Determine the [X, Y] coordinate at the center of the cell enclosing the given text.  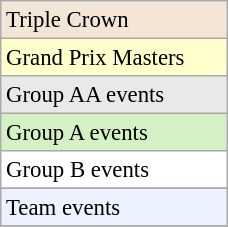
Triple Crown [114, 20]
Team events [114, 208]
Group B events [114, 170]
Group A events [114, 133]
Grand Prix Masters [114, 58]
Group AA events [114, 95]
